Provide the (X, Y) coordinate of the cell's center where the given text is located.  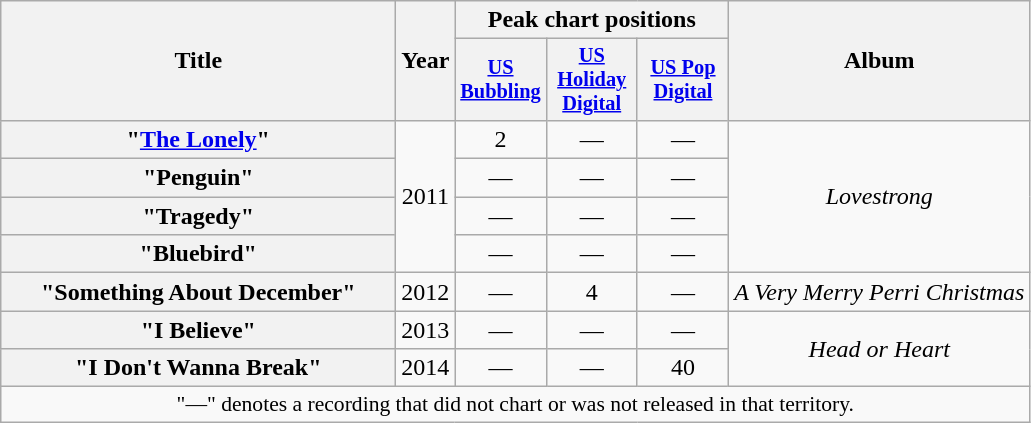
Year (426, 61)
Lovestrong (880, 196)
"—" denotes a recording that did not chart or was not released in that territory. (516, 405)
Title (198, 61)
"Something About December" (198, 292)
"I Believe" (198, 330)
4 (592, 292)
"Penguin" (198, 178)
"Bluebird" (198, 254)
2014 (426, 368)
"The Lonely" (198, 139)
US Holiday Digital (592, 80)
40 (682, 368)
Album (880, 61)
Head or Heart (880, 349)
2011 (426, 196)
Peak chart positions (592, 20)
2013 (426, 330)
USBubbling (500, 80)
"Tragedy" (198, 216)
"I Don't Wanna Break" (198, 368)
2 (500, 139)
A Very Merry Perri Christmas (880, 292)
2012 (426, 292)
US Pop Digital (682, 80)
